Find where the given text appears and provide that cell's center as [x, y] coordinate. 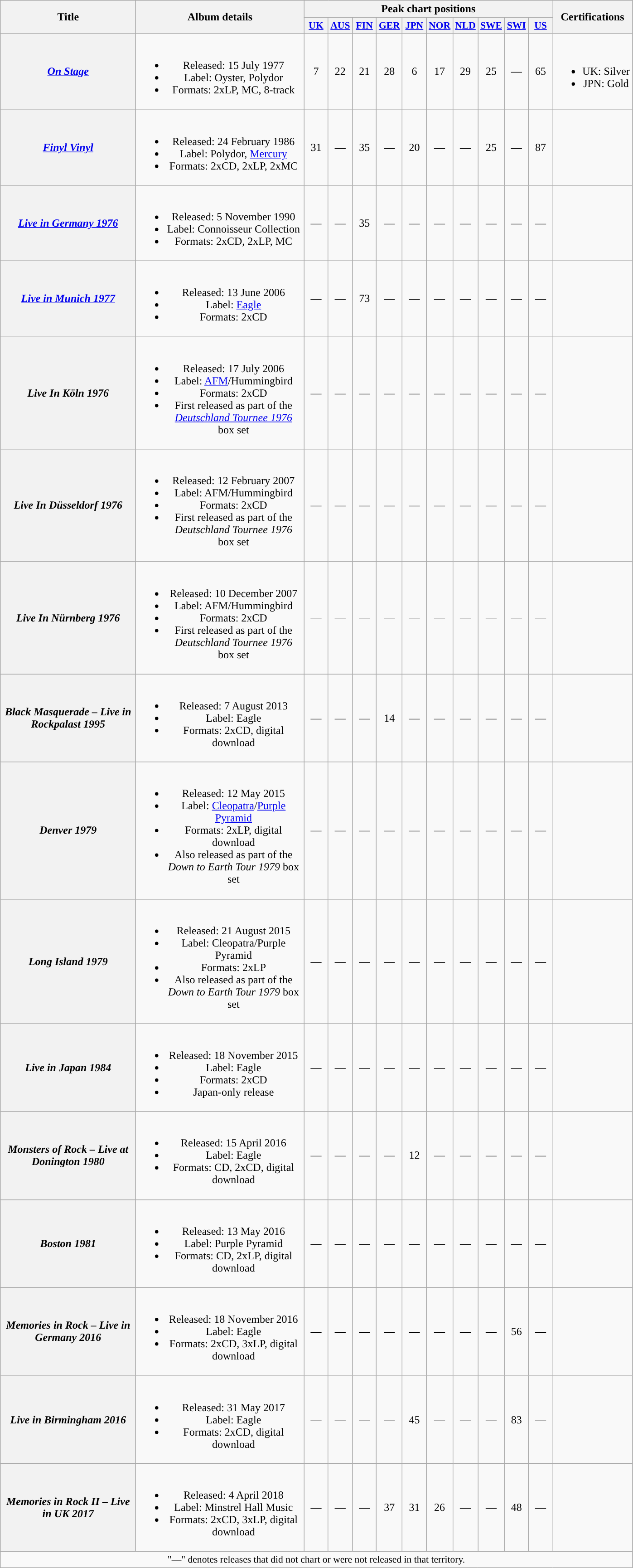
Released: 31 May 2017Label: EagleFormats: 2xCD, digital download [220, 1419]
12 [414, 1155]
45 [414, 1419]
14 [390, 718]
Album details [220, 17]
Released: 10 December 2007Label: AFM/HummingbirdFormats: 2xCDFirst released as part of the Deutschland Tournee 1976 box set [220, 618]
Released: 5 November 1990Label: Connoisseur CollectionFormats: 2xCD, 2xLP, MC [220, 223]
SWE [491, 26]
6 [414, 72]
65 [540, 72]
21 [364, 72]
Released: 15 July 1977Label: Oyster, PolydorFormats: 2xLP, MC, 8-track [220, 72]
20 [414, 148]
NOR [440, 26]
Peak chart positions [429, 9]
26 [440, 1507]
56 [517, 1331]
Released: 17 July 2006Label: AFM/HummingbirdFormats: 2xCDFirst released as part of the Deutschland Tournee 1976 box set [220, 393]
Finyl Vinyl [68, 148]
Live in Munich 1977 [68, 299]
Released: 12 May 2015Label: Cleopatra/Purple PyramidFormats: 2xLP, digital downloadAlso released as part of the Down to Earth Tour 1979 box set [220, 830]
Boston 1981 [68, 1243]
Live In Düsseldorf 1976 [68, 505]
NLD [465, 26]
Released: 15 April 2016Label: EagleFormats: CD, 2xCD, digital download [220, 1155]
Live in Germany 1976 [68, 223]
Released: 18 November 2016Label: EagleFormats: 2xCD, 3xLP, digital download [220, 1331]
Denver 1979 [68, 830]
UK [316, 26]
Memories in Rock II – Live in UK 2017 [68, 1507]
JPN [414, 26]
83 [517, 1419]
US [540, 26]
FIN [364, 26]
7 [316, 72]
Live In Köln 1976 [68, 393]
37 [390, 1507]
Certifications [593, 17]
Live in Birmingham 2016 [68, 1419]
Released: 4 April 2018Label: Minstrel Hall MusicFormats: 2xCD, 3xLP, digital download [220, 1507]
Released: 13 May 2016Label: Purple PyramidFormats: CD, 2xLP, digital download [220, 1243]
Black Masquerade – Live in Rockpalast 1995 [68, 718]
Monsters of Rock – Live at Donington 1980 [68, 1155]
GER [390, 26]
Released: 13 June 2006Label: EagleFormats: 2xCD [220, 299]
Released: 12 February 2007Label: AFM/HummingbirdFormats: 2xCDFirst released as part of the Deutschland Tournee 1976 box set [220, 505]
22 [340, 72]
SWI [517, 26]
Released: 21 August 2015Label: Cleopatra/Purple PyramidFormats: 2xLPAlso released as part of the Down to Earth Tour 1979 box set [220, 961]
Released: 7 August 2013Label: EagleFormats: 2xCD, digital download [220, 718]
Released: 24 February 1986Label: Polydor, MercuryFormats: 2xCD, 2xLP, 2xMC [220, 148]
17 [440, 72]
28 [390, 72]
Long Island 1979 [68, 961]
Title [68, 17]
Released: 18 November 2015Label: EagleFormats: 2xCDJapan-only release [220, 1068]
AUS [340, 26]
Live in Japan 1984 [68, 1068]
Live In Nürnberg 1976 [68, 618]
Memories in Rock – Live in Germany 2016 [68, 1331]
"—" denotes releases that did not chart or were not released in that territory. [316, 1559]
73 [364, 299]
29 [465, 72]
On Stage [68, 72]
87 [540, 148]
48 [517, 1507]
UK: SilverJPN: Gold [593, 72]
